For the text-containing cell, return its midpoint in (X, Y) coordinate format. 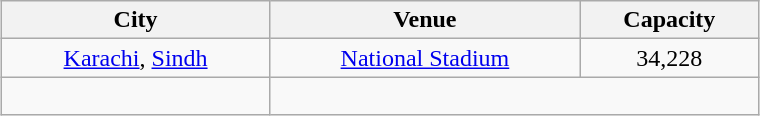
Venue (426, 20)
City (136, 20)
Karachi, Sindh (136, 58)
34,228 (669, 58)
National Stadium (426, 58)
Capacity (669, 20)
